Determine the (X, Y) coordinate at the center of the cell enclosing the given text.  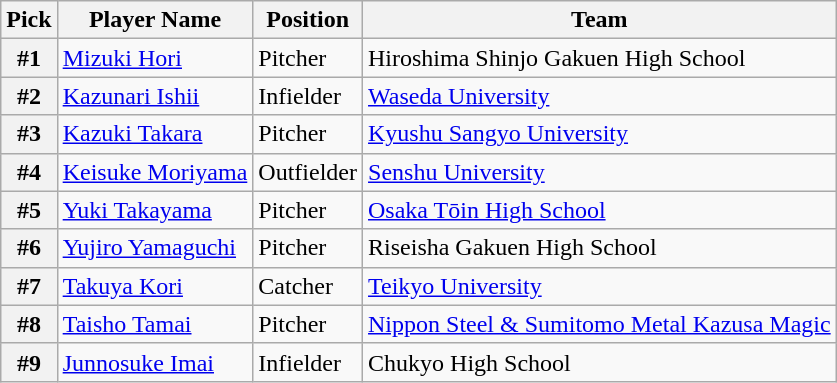
Nippon Steel & Sumitomo Metal Kazusa Magic (600, 324)
Osaka Tōin High School (600, 210)
Takuya Kori (155, 286)
Riseisha Gakuen High School (600, 248)
Yuki Takayama (155, 210)
Senshu University (600, 172)
Outfielder (308, 172)
#6 (29, 248)
#4 (29, 172)
Yujiro Yamaguchi (155, 248)
Chukyo High School (600, 362)
Hiroshima Shinjo Gakuen High School (600, 58)
#7 (29, 286)
#5 (29, 210)
Taisho Tamai (155, 324)
Kazunari Ishii (155, 96)
Kyushu Sangyo University (600, 134)
#8 (29, 324)
Junnosuke Imai (155, 362)
#1 (29, 58)
#2 (29, 96)
Team (600, 20)
Waseda University (600, 96)
#9 (29, 362)
Mizuki Hori (155, 58)
#3 (29, 134)
Catcher (308, 286)
Position (308, 20)
Teikyo University (600, 286)
Kazuki Takara (155, 134)
Pick (29, 20)
Keisuke Moriyama (155, 172)
Player Name (155, 20)
